For the text-containing cell, return its midpoint in [X, Y] coordinate format. 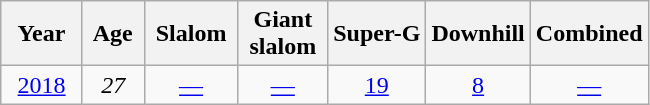
27 [113, 85]
8 [478, 85]
Year [42, 34]
Slalom [191, 34]
19 [377, 85]
Giant slalom [283, 34]
Age [113, 34]
Super-G [377, 34]
Downhill [478, 34]
Combined [589, 34]
2018 [42, 85]
